Extract the [x, y] coordinate from the center of the cell holding the provided text.  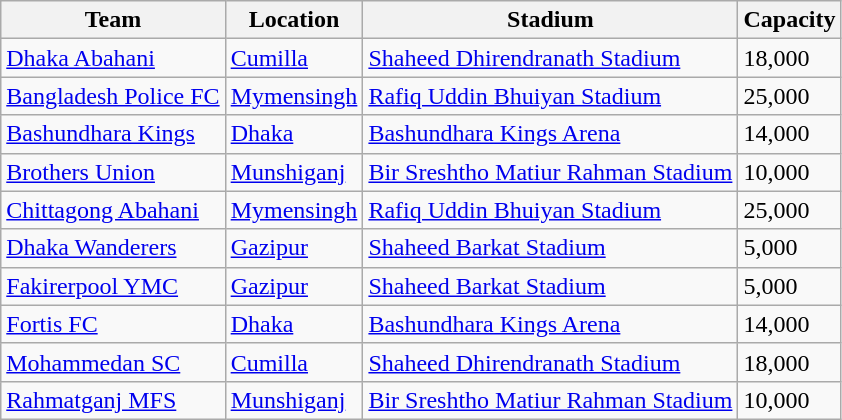
Stadium [550, 20]
Chittagong Abahani [113, 210]
Team [113, 20]
Location [294, 20]
Rahmatganj MFS [113, 400]
Dhaka Abahani [113, 58]
Mohammedan SC [113, 362]
Fortis FC [113, 324]
Bangladesh Police FC [113, 96]
Dhaka Wanderers [113, 248]
Fakirerpool YMC [113, 286]
Brothers Union [113, 172]
Bashundhara Kings [113, 134]
Capacity [790, 20]
